From the cell containing the given text, extract its center point as (x, y) coordinate. 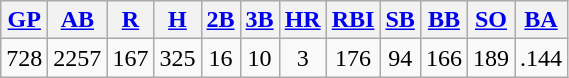
16 (220, 58)
3B (260, 20)
BA (540, 20)
BB (444, 20)
2B (220, 20)
166 (444, 58)
SO (490, 20)
189 (490, 58)
728 (24, 58)
167 (130, 58)
AB (78, 20)
RBI (353, 20)
HR (302, 20)
325 (178, 58)
176 (353, 58)
GP (24, 20)
10 (260, 58)
H (178, 20)
R (130, 20)
94 (400, 58)
.144 (540, 58)
3 (302, 58)
2257 (78, 58)
SB (400, 20)
